Scan for the cell matching the given text and deliver its (x, y) coordinate at center. 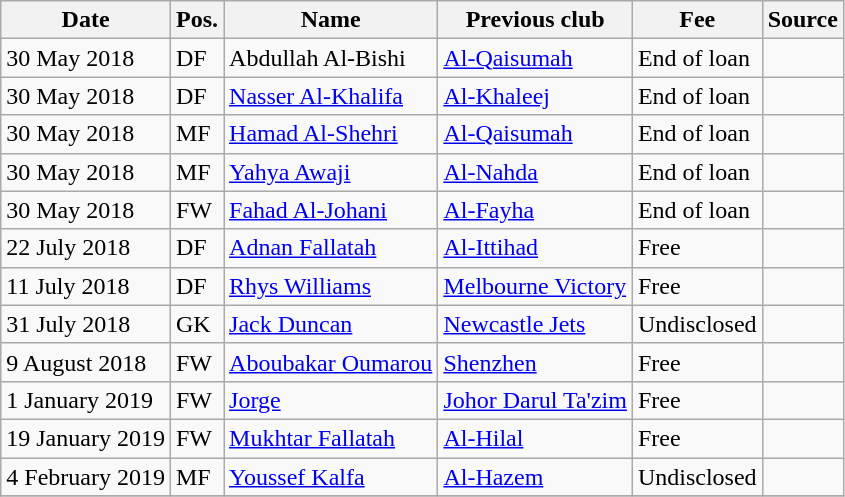
Yahya Awaji (331, 172)
Nasser Al-Khalifa (331, 96)
Al-Hilal (536, 438)
31 July 2018 (86, 324)
Newcastle Jets (536, 324)
1 January 2019 (86, 400)
Adnan Fallatah (331, 248)
Source (802, 20)
22 July 2018 (86, 248)
Name (331, 20)
Johor Darul Ta'zim (536, 400)
Aboubakar Oumarou (331, 362)
Jack Duncan (331, 324)
Al-Fayha (536, 210)
Pos. (196, 20)
Date (86, 20)
Al-Nahda (536, 172)
Shenzhen (536, 362)
Al-Ittihad (536, 248)
Fee (697, 20)
Previous club (536, 20)
Youssef Kalfa (331, 477)
Mukhtar Fallatah (331, 438)
Hamad Al-Shehri (331, 134)
Jorge (331, 400)
Al-Hazem (536, 477)
9 August 2018 (86, 362)
Abdullah Al-Bishi (331, 58)
Fahad Al-Johani (331, 210)
Al-Khaleej (536, 96)
Melbourne Victory (536, 286)
4 February 2019 (86, 477)
GK (196, 324)
Rhys Williams (331, 286)
11 July 2018 (86, 286)
19 January 2019 (86, 438)
